Identify which cell holds the provided text, then report its (x, y) central coordinate. 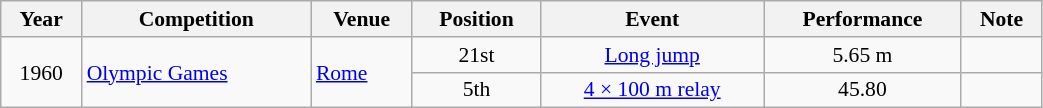
Rome (362, 72)
Long jump (652, 55)
Competition (196, 19)
1960 (42, 72)
Venue (362, 19)
Olympic Games (196, 72)
Note (1002, 19)
Year (42, 19)
4 × 100 m relay (652, 90)
5.65 m (862, 55)
45.80 (862, 90)
Position (476, 19)
Event (652, 19)
5th (476, 90)
21st (476, 55)
Performance (862, 19)
